Extract the (X, Y) coordinate from the center of the cell holding the provided text.  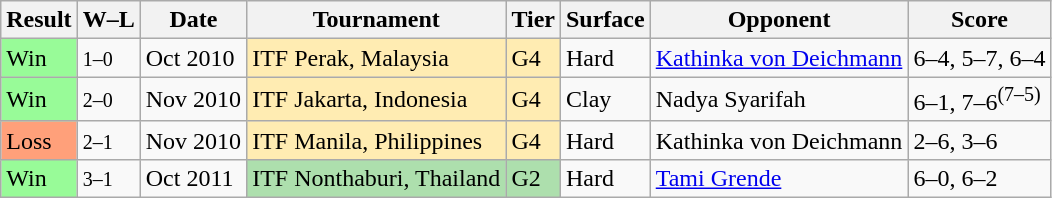
Oct 2011 (193, 178)
Loss (39, 140)
3–1 (108, 178)
ITF Manila, Philippines (376, 140)
ITF Jakarta, Indonesia (376, 100)
6–0, 6–2 (980, 178)
Surface (605, 20)
W–L (108, 20)
Oct 2010 (193, 58)
ITF Perak, Malaysia (376, 58)
6–4, 5–7, 6–4 (980, 58)
2–0 (108, 100)
1–0 (108, 58)
Nadya Syarifah (779, 100)
6–1, 7–6(7–5) (980, 100)
Clay (605, 100)
Date (193, 20)
Score (980, 20)
Result (39, 20)
Opponent (779, 20)
G2 (534, 178)
Tier (534, 20)
Tournament (376, 20)
2–1 (108, 140)
ITF Nonthaburi, Thailand (376, 178)
2–6, 3–6 (980, 140)
Tami Grende (779, 178)
